Output the [x, y] coordinate of the center of the cell containing the given text.  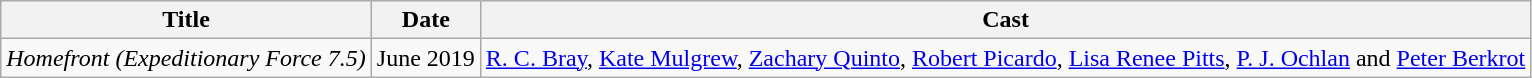
Cast [1005, 20]
Homefront (Expeditionary Force 7.5) [186, 58]
R. C. Bray, Kate Mulgrew, Zachary Quinto, Robert Picardo, Lisa Renee Pitts, P. J. Ochlan and Peter Berkrot [1005, 58]
Title [186, 20]
June 2019 [426, 58]
Date [426, 20]
